Return the [x, y] coordinate for the center point of the cell that contains the specified text.  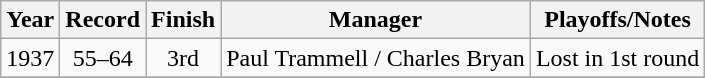
1937 [30, 58]
55–64 [103, 58]
3rd [184, 58]
Record [103, 20]
Playoffs/Notes [617, 20]
Finish [184, 20]
Lost in 1st round [617, 58]
Year [30, 20]
Manager [376, 20]
Paul Trammell / Charles Bryan [376, 58]
